Locate the cell with the specified text and output its (X, Y) center coordinate. 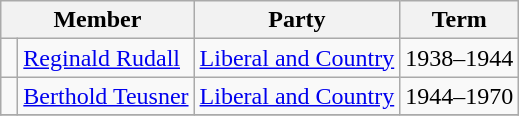
Reginald Rudall (106, 58)
Berthold Teusner (106, 96)
1938–1944 (460, 58)
1944–1970 (460, 96)
Party (297, 20)
Member (98, 20)
Term (460, 20)
